Capture the cell that displays the provided text and extract its (x, y) central coordinate. 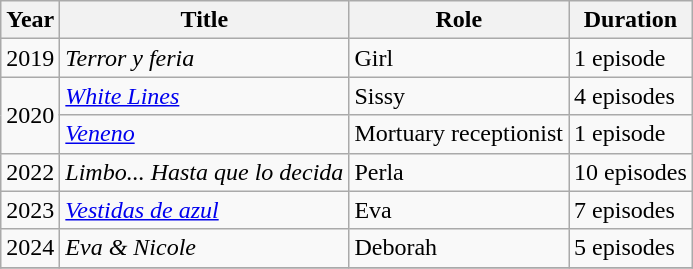
Year (30, 20)
Role (459, 20)
Title (204, 20)
10 episodes (631, 172)
2023 (30, 210)
7 episodes (631, 210)
Terror y feria (204, 58)
2024 (30, 248)
2019 (30, 58)
4 episodes (631, 96)
Sissy (459, 96)
White Lines (204, 96)
Vestidas de azul (204, 210)
Limbo... Hasta que lo decida (204, 172)
Girl (459, 58)
2020 (30, 115)
Eva & Nicole (204, 248)
Veneno (204, 134)
Perla (459, 172)
Mortuary receptionist (459, 134)
Eva (459, 210)
2022 (30, 172)
Duration (631, 20)
5 episodes (631, 248)
Deborah (459, 248)
